Extract the [X, Y] coordinate from the center of the cell holding the provided text.  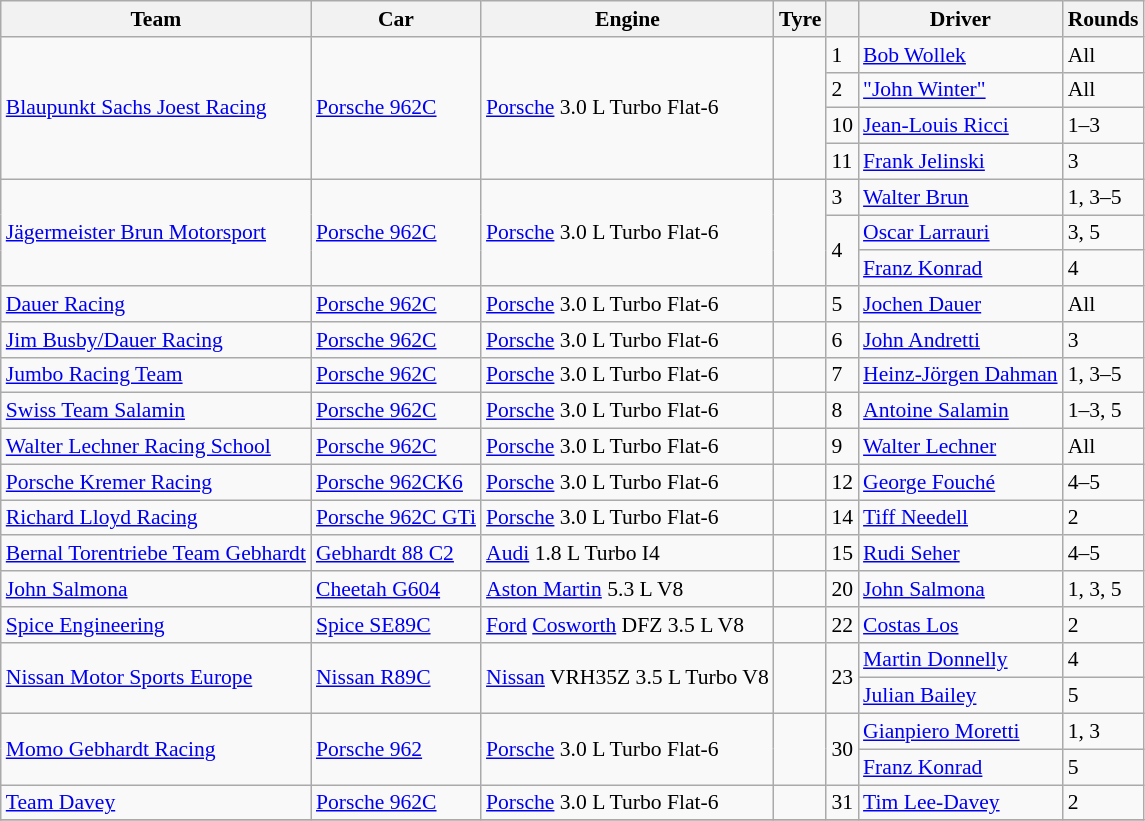
31 [842, 803]
Ford Cosworth DFZ 3.5 L V8 [628, 625]
8 [842, 411]
1 [842, 55]
Car [396, 19]
30 [842, 750]
Swiss Team Salamin [156, 411]
12 [842, 482]
Tyre [800, 19]
Heinz-Jörgen Dahman [960, 375]
Tim Lee-Davey [960, 803]
14 [842, 518]
Engine [628, 19]
Costas Los [960, 625]
George Fouché [960, 482]
Nissan Motor Sports Europe [156, 678]
Team Davey [156, 803]
Walter Lechner [960, 447]
Gebhardt 88 C2 [396, 554]
Jumbo Racing Team [156, 375]
Driver [960, 19]
1–3, 5 [1104, 411]
Oscar Larrauri [960, 233]
Momo Gebhardt Racing [156, 750]
Rounds [1104, 19]
Audi 1.8 L Turbo I4 [628, 554]
10 [842, 126]
Julian Bailey [960, 696]
Rudi Seher [960, 554]
7 [842, 375]
Jean-Louis Ricci [960, 126]
Bernal Torentriebe Team Gebhardt [156, 554]
Richard Lloyd Racing [156, 518]
11 [842, 162]
20 [842, 589]
Jim Busby/Dauer Racing [156, 340]
"John Winter" [960, 90]
3, 5 [1104, 233]
Porsche 962 [396, 750]
Jägermeister Brun Motorsport [156, 232]
Cheetah G604 [396, 589]
Dauer Racing [156, 304]
Jochen Dauer [960, 304]
9 [842, 447]
Porsche Kremer Racing [156, 482]
22 [842, 625]
15 [842, 554]
1, 3, 5 [1104, 589]
Walter Brun [960, 197]
Aston Martin 5.3 L V8 [628, 589]
Martin Donnelly [960, 660]
Blaupunkt Sachs Joest Racing [156, 108]
Walter Lechner Racing School [156, 447]
Nissan R89C [396, 678]
Porsche 962CK6 [396, 482]
Spice SE89C [396, 625]
Frank Jelinski [960, 162]
Gianpiero Moretti [960, 732]
Nissan VRH35Z 3.5 L Turbo V8 [628, 678]
Team [156, 19]
23 [842, 678]
Porsche 962C GTi [396, 518]
Tiff Needell [960, 518]
6 [842, 340]
Antoine Salamin [960, 411]
Bob Wollek [960, 55]
1–3 [1104, 126]
Spice Engineering [156, 625]
1, 3 [1104, 732]
John Andretti [960, 340]
